Find where the given text appears and provide that cell's center as (x, y) coordinate. 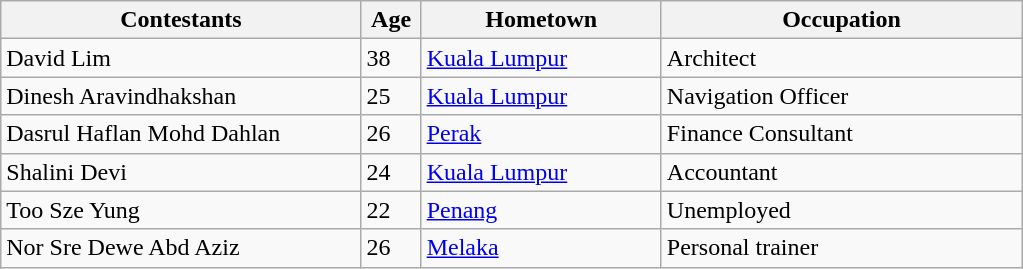
Contestants (181, 20)
Finance Consultant (841, 134)
Nor Sre Dewe Abd Aziz (181, 248)
Age (391, 20)
Unemployed (841, 210)
Dinesh Aravindhakshan (181, 96)
22 (391, 210)
Hometown (541, 20)
25 (391, 96)
38 (391, 58)
24 (391, 172)
Too Sze Yung (181, 210)
Occupation (841, 20)
Accountant (841, 172)
David Lim (181, 58)
Architect (841, 58)
Shalini Devi (181, 172)
Dasrul Haflan Mohd Dahlan (181, 134)
Perak (541, 134)
Penang (541, 210)
Navigation Officer (841, 96)
Melaka (541, 248)
Personal trainer (841, 248)
